Search for the cell housing the specified text and yield its [X, Y] center coordinate. 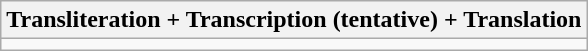
Transliteration + Transcription (tentative) + Translation [294, 20]
